Search for the cell housing the specified text and yield its [x, y] center coordinate. 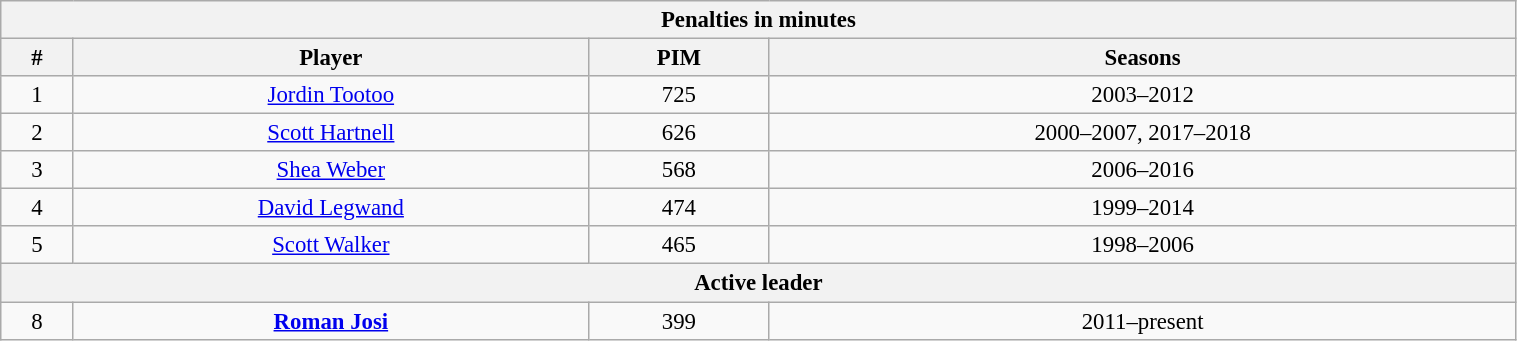
Player [331, 58]
568 [680, 170]
1999–2014 [1142, 208]
Jordin Tootoo [331, 95]
# [37, 58]
3 [37, 170]
4 [37, 208]
725 [680, 95]
8 [37, 321]
1998–2006 [1142, 245]
Roman Josi [331, 321]
Penalties in minutes [758, 20]
Scott Hartnell [331, 133]
626 [680, 133]
Active leader [758, 283]
399 [680, 321]
474 [680, 208]
5 [37, 245]
1 [37, 95]
Scott Walker [331, 245]
PIM [680, 58]
2006–2016 [1142, 170]
Seasons [1142, 58]
465 [680, 245]
2003–2012 [1142, 95]
2011–present [1142, 321]
2 [37, 133]
David Legwand [331, 208]
Shea Weber [331, 170]
2000–2007, 2017–2018 [1142, 133]
